Search for the cell housing the specified text and yield its (X, Y) center coordinate. 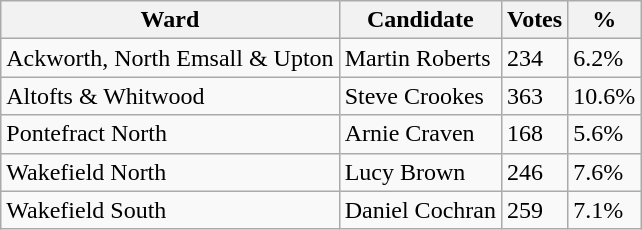
7.6% (604, 172)
Pontefract North (170, 134)
259 (534, 210)
234 (534, 58)
363 (534, 96)
Wakefield South (170, 210)
Martin Roberts (420, 58)
Arnie Craven (420, 134)
Ward (170, 20)
6.2% (604, 58)
Altofts & Whitwood (170, 96)
Steve Crookes (420, 96)
10.6% (604, 96)
Votes (534, 20)
Ackworth, North Emsall & Upton (170, 58)
168 (534, 134)
% (604, 20)
Daniel Cochran (420, 210)
Wakefield North (170, 172)
7.1% (604, 210)
Candidate (420, 20)
Lucy Brown (420, 172)
246 (534, 172)
5.6% (604, 134)
